For the text-containing cell, return its midpoint in [x, y] coordinate format. 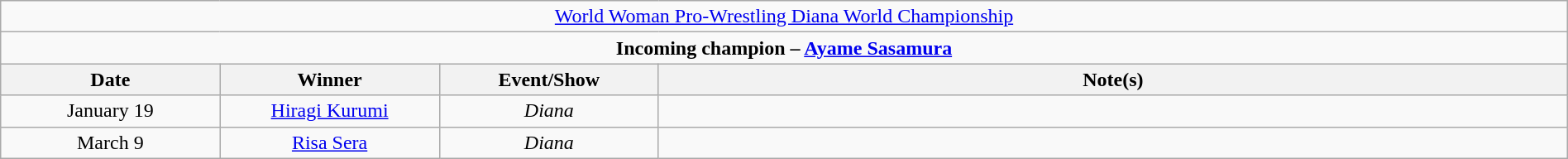
Incoming champion – Ayame Sasamura [784, 48]
Event/Show [549, 79]
Hiragi Kurumi [329, 111]
March 9 [111, 142]
Date [111, 79]
Risa Sera [329, 142]
January 19 [111, 111]
World Woman Pro-Wrestling Diana World Championship [784, 17]
Note(s) [1113, 79]
Winner [329, 79]
